Return (x, y) of the center of cell containing provided text 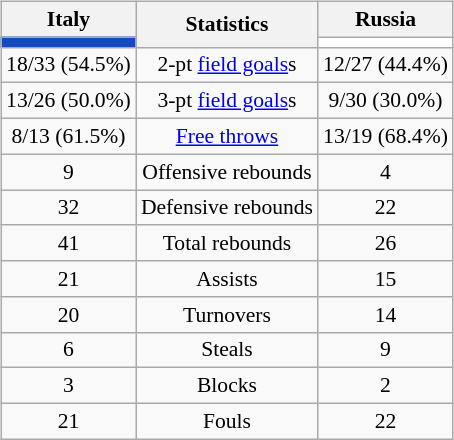
Turnovers (227, 314)
Free throws (227, 136)
2-pt field goalss (227, 65)
18/33 (54.5%) (68, 65)
3-pt field goalss (227, 101)
3 (68, 386)
13/26 (50.0%) (68, 101)
Total rebounds (227, 243)
Italy (68, 19)
Steals (227, 350)
Statistics (227, 24)
Defensive rebounds (227, 208)
41 (68, 243)
Blocks (227, 386)
Fouls (227, 421)
32 (68, 208)
4 (386, 172)
13/19 (68.4%) (386, 136)
12/27 (44.4%) (386, 65)
Assists (227, 279)
14 (386, 314)
26 (386, 243)
Offensive rebounds (227, 172)
Russia (386, 19)
6 (68, 350)
15 (386, 279)
9/30 (30.0%) (386, 101)
2 (386, 386)
20 (68, 314)
8/13 (61.5%) (68, 136)
